For the text-containing cell, return its midpoint in [X, Y] coordinate format. 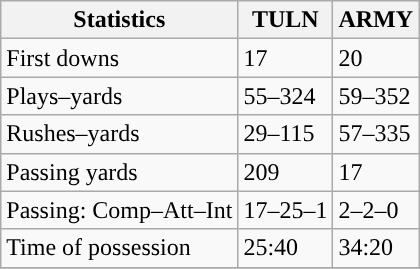
Passing yards [120, 172]
Rushes–yards [120, 134]
First downs [120, 58]
Plays–yards [120, 96]
29–115 [286, 134]
2–2–0 [376, 210]
ARMY [376, 20]
TULN [286, 20]
59–352 [376, 96]
57–335 [376, 134]
Passing: Comp–Att–Int [120, 210]
17–25–1 [286, 210]
34:20 [376, 248]
Statistics [120, 20]
Time of possession [120, 248]
55–324 [286, 96]
20 [376, 58]
25:40 [286, 248]
209 [286, 172]
